Pinpoint the cell where the given text exists, returning its [x, y] midpoint coordinate. 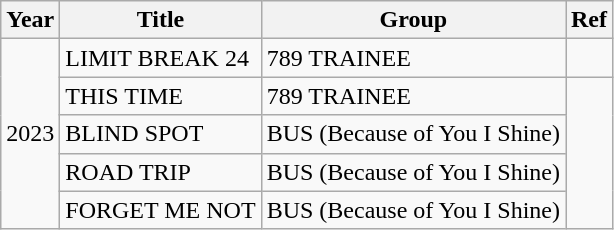
Ref [590, 20]
2023 [30, 134]
LIMIT BREAK 24 [160, 58]
Group [413, 20]
THIS TIME [160, 96]
FORGET ME NOT [160, 210]
BLIND SPOT [160, 134]
Year [30, 20]
ROAD TRIP [160, 172]
Title [160, 20]
